Identify which cell holds the provided text, then report its [x, y] central coordinate. 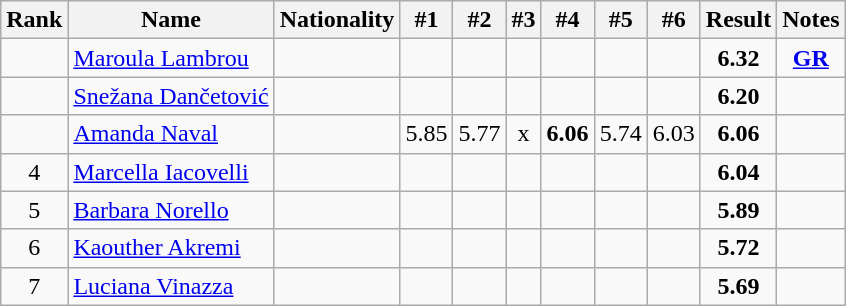
7 [34, 286]
#2 [480, 20]
5.72 [738, 248]
Marcella Iacovelli [171, 172]
5.69 [738, 286]
Luciana Vinazza [171, 286]
#4 [568, 20]
6 [34, 248]
Kaouther Akremi [171, 248]
Result [738, 20]
Rank [34, 20]
Notes [811, 20]
5.89 [738, 210]
Nationality [337, 20]
#5 [620, 20]
#3 [524, 20]
6.20 [738, 96]
5.77 [480, 134]
Amanda Naval [171, 134]
Name [171, 20]
#6 [674, 20]
4 [34, 172]
GR [811, 58]
Barbara Norello [171, 210]
5.74 [620, 134]
6.32 [738, 58]
x [524, 134]
5 [34, 210]
6.04 [738, 172]
6.03 [674, 134]
Snežana Dančetović [171, 96]
Maroula Lambrou [171, 58]
5.85 [426, 134]
#1 [426, 20]
